Return the (X, Y) coordinate for the center point of the cell that contains the specified text.  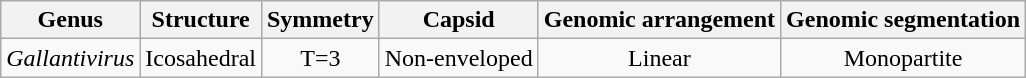
Linear (659, 58)
Capsid (458, 20)
Genomic segmentation (904, 20)
Icosahedral (201, 58)
Genus (70, 20)
Symmetry (320, 20)
Structure (201, 20)
Monopartite (904, 58)
T=3 (320, 58)
Gallantivirus (70, 58)
Genomic arrangement (659, 20)
Non-enveloped (458, 58)
